Scan for the cell matching the given text and deliver its [x, y] coordinate at center. 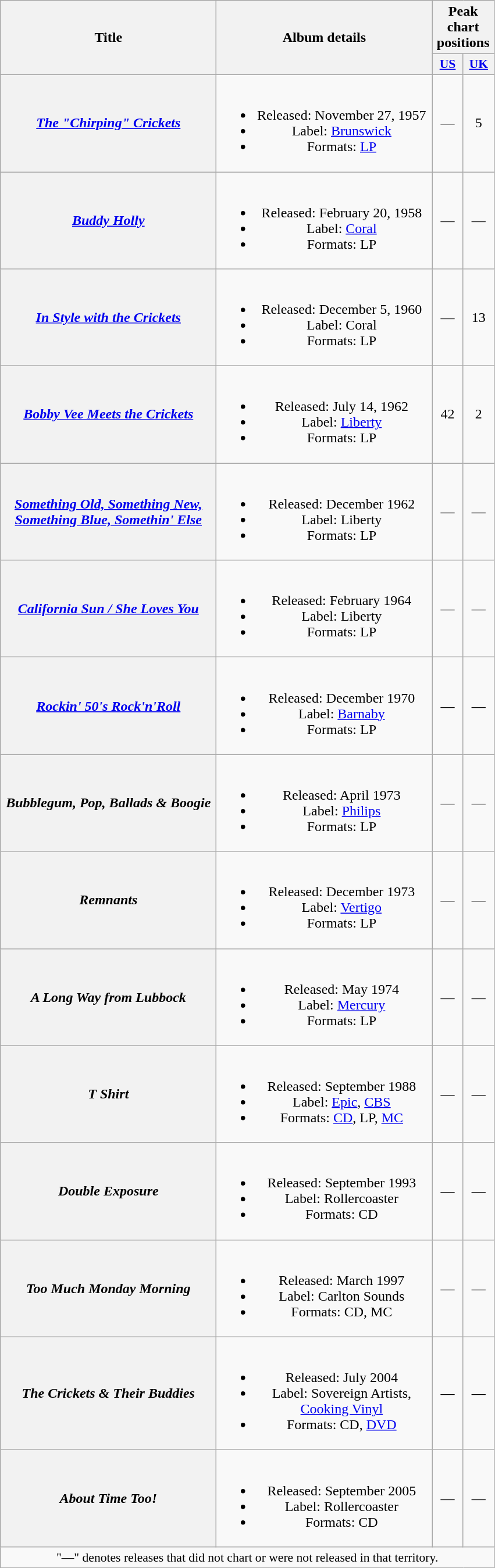
Bubblegum, Pop, Ballads & Boogie [108, 803]
Released: February 20, 1958Label: CoralFormats: LP [325, 221]
Album details [325, 38]
Released: July 2004Label: Sovereign Artists, Cooking VinylFormats: CD, DVD [325, 1393]
T Shirt [108, 1094]
Bobby Vee Meets the Crickets [108, 415]
Remnants [108, 900]
13 [478, 317]
Buddy Holly [108, 221]
The "Chirping" Crickets [108, 123]
Peak chart positions [463, 27]
Released: February 1964Label: LibertyFormats: LP [325, 609]
42 [448, 415]
About Time Too! [108, 1498]
Released: December 1970Label: BarnabyFormats: LP [325, 706]
Released: December 1962Label: LibertyFormats: LP [325, 511]
2 [478, 415]
Released: September 1993Label: RollercoasterFormats: CD [325, 1191]
Double Exposure [108, 1191]
Released: April 1973Label: PhilipsFormats: LP [325, 803]
Released: March 1997Label: Carlton SoundsFormats: CD, MC [325, 1288]
US [448, 65]
Too Much Monday Morning [108, 1288]
Released: December 5, 1960Label: CoralFormats: LP [325, 317]
Released: May 1974Label: MercuryFormats: LP [325, 997]
Released: December 1973Label: VertigoFormats: LP [325, 900]
"—" denotes releases that did not chart or were not released in that territory. [248, 1557]
In Style with the Crickets [108, 317]
A Long Way from Lubbock [108, 997]
Released: September 2005Label: RollercoasterFormats: CD [325, 1498]
The Crickets & Their Buddies [108, 1393]
Released: July 14, 1962Label: LibertyFormats: LP [325, 415]
California Sun / She Loves You [108, 609]
Title [108, 38]
UK [478, 65]
Released: November 27, 1957Label: BrunswickFormats: LP [325, 123]
Rockin' 50's Rock'n'Roll [108, 706]
5 [478, 123]
Released: September 1988Label: Epic, CBSFormats: CD, LP, MC [325, 1094]
Something Old, Something New, Something Blue, Somethin' Else [108, 511]
